Extract the [x, y] coordinate from the center of the cell holding the provided text.  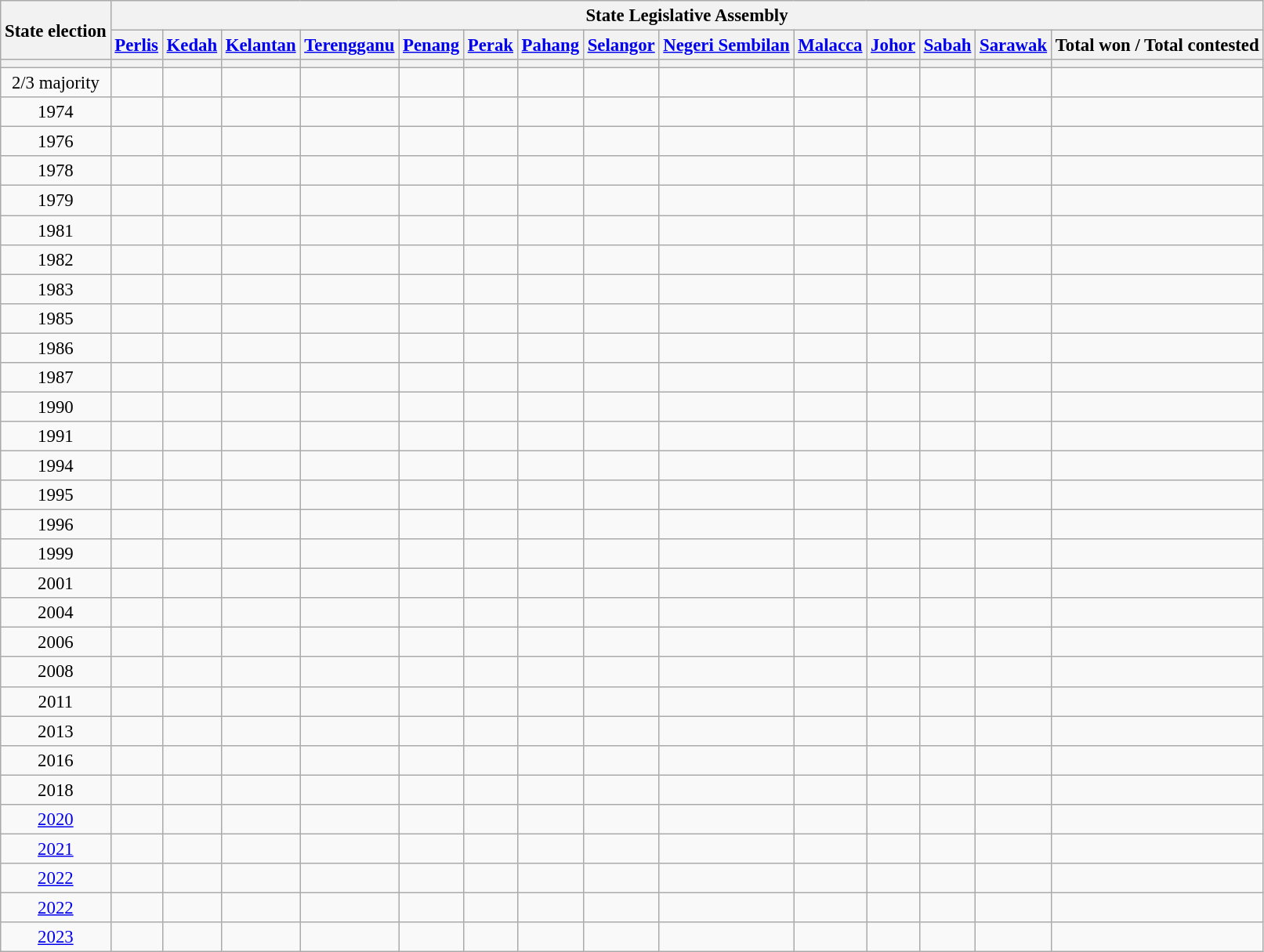
2013 [56, 731]
Penang [431, 45]
Malacca [831, 45]
1987 [56, 378]
Selangor [621, 45]
1978 [56, 172]
1974 [56, 112]
Perlis [136, 45]
1985 [56, 318]
2021 [56, 849]
2011 [56, 701]
1979 [56, 201]
Sabah [947, 45]
2008 [56, 672]
2016 [56, 760]
1983 [56, 289]
Sarawak [1014, 45]
Terengganu [350, 45]
2004 [56, 613]
1976 [56, 142]
1996 [56, 525]
1994 [56, 465]
Kelantan [260, 45]
2020 [56, 820]
Pahang [550, 45]
Johor [893, 45]
2006 [56, 643]
2023 [56, 937]
1999 [56, 554]
State Legislative Assembly [686, 16]
Negeri Sembilan [726, 45]
2001 [56, 584]
State election [56, 30]
1995 [56, 495]
1991 [56, 436]
Perak [491, 45]
1981 [56, 230]
1986 [56, 348]
1990 [56, 407]
2018 [56, 790]
Kedah [191, 45]
Total won / Total contested [1157, 45]
1982 [56, 259]
2/3 majority [56, 83]
